Find where the given text appears and provide that cell's center as (X, Y) coordinate. 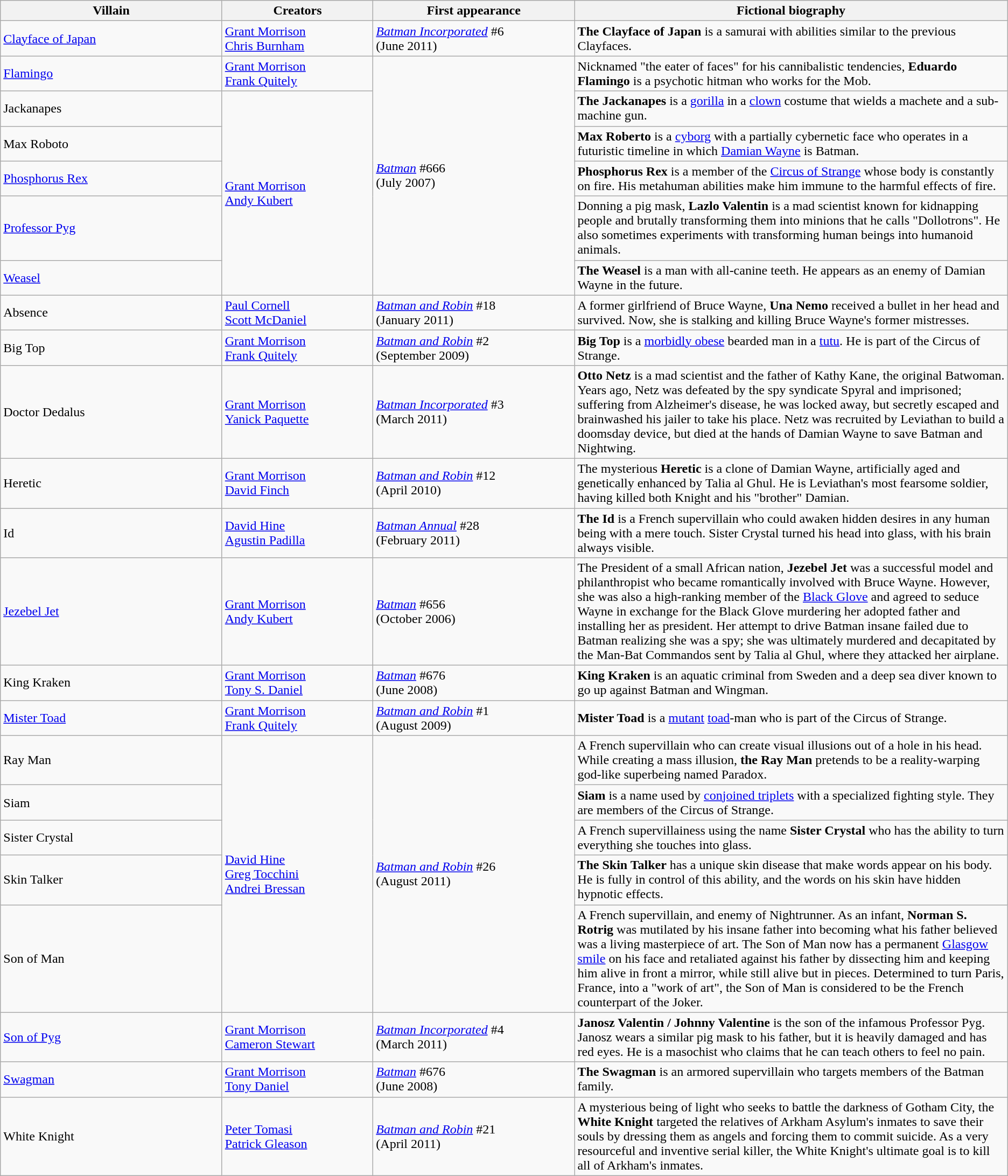
Grant MorrisonYanick Paquette (297, 411)
Swagman (111, 1079)
Clayface of Japan (111, 39)
David HineAgustin Padilla (297, 533)
Ray Man (111, 760)
Batman Incorporated #6(June 2011) (474, 39)
Siam is a name used by conjoined triplets with a specialized fighting style. They are members of the Circus of Strange. (791, 802)
Max Roboto (111, 143)
Big Top is a morbidly obese bearded man in a tutu. He is part of the Circus of Strange. (791, 348)
Batman Incorporated #4(March 2011) (474, 1037)
Id (111, 533)
Absence (111, 312)
Batman and Robin #21(April 2011) (474, 1136)
The Swagman is an armored supervillain who targets members of the Batman family. (791, 1079)
Big Top (111, 348)
Creators (297, 11)
Heretic (111, 483)
Batman and Robin #1(August 2009) (474, 718)
Doctor Dedalus (111, 411)
Jackanapes (111, 109)
A French supervillainess using the name Sister Crystal who has the ability to turn everything she touches into glass. (791, 838)
Paul CornellScott McDaniel (297, 312)
Grant MorrisonCameron Stewart (297, 1037)
Siam (111, 802)
Batman and Robin #2(September 2009) (474, 348)
Grant MorrisonTony Daniel (297, 1079)
Villain (111, 11)
David HineGreg TocchiniAndrei Bressan (297, 874)
Batman and Robin #18(January 2011) (474, 312)
Nicknamed "the eater of faces" for his cannibalistic tendencies, Eduardo Flamingo is a psychotic hitman who works for the Mob. (791, 73)
Batman Annual #28(February 2011) (474, 533)
Batman and Robin #26(August 2011) (474, 874)
Grant MorrisonTony S. Daniel (297, 683)
Jezebel Jet (111, 612)
The Weasel is a man with all-canine teeth. He appears as an enemy of Damian Wayne in the future. (791, 278)
Grant MorrisonChris Burnham (297, 39)
Professor Pyg (111, 228)
White Knight (111, 1136)
Grant MorrisonDavid Finch (297, 483)
Batman and Robin #12 (April 2010) (474, 483)
Mister Toad (111, 718)
Son of Pyg (111, 1037)
Batman Incorporated #3(March 2011) (474, 411)
Peter TomasiPatrick Gleason (297, 1136)
Max Roberto is a cyborg with a partially cybernetic face who operates in a futuristic timeline in which Damian Wayne is Batman. (791, 143)
Batman #666(July 2007) (474, 176)
King Kraken (111, 683)
Mister Toad is a mutant toad-man who is part of the Circus of Strange. (791, 718)
The Clayface of Japan is a samurai with abilities similar to the previous Clayfaces. (791, 39)
Batman #656(October 2006) (474, 612)
King Kraken is an aquatic criminal from Sweden and a deep sea diver known to go up against Batman and Wingman. (791, 683)
First appearance (474, 11)
Phosphorus Rex (111, 179)
Son of Man (111, 958)
Sister Crystal (111, 838)
Skin Talker (111, 880)
Fictional biography (791, 11)
Weasel (111, 278)
Flamingo (111, 73)
The Jackanapes is a gorilla in a clown costume that wields a machete and a sub-machine gun. (791, 109)
